Determine the (x, y) coordinate at the center of the cell enclosing the given text.  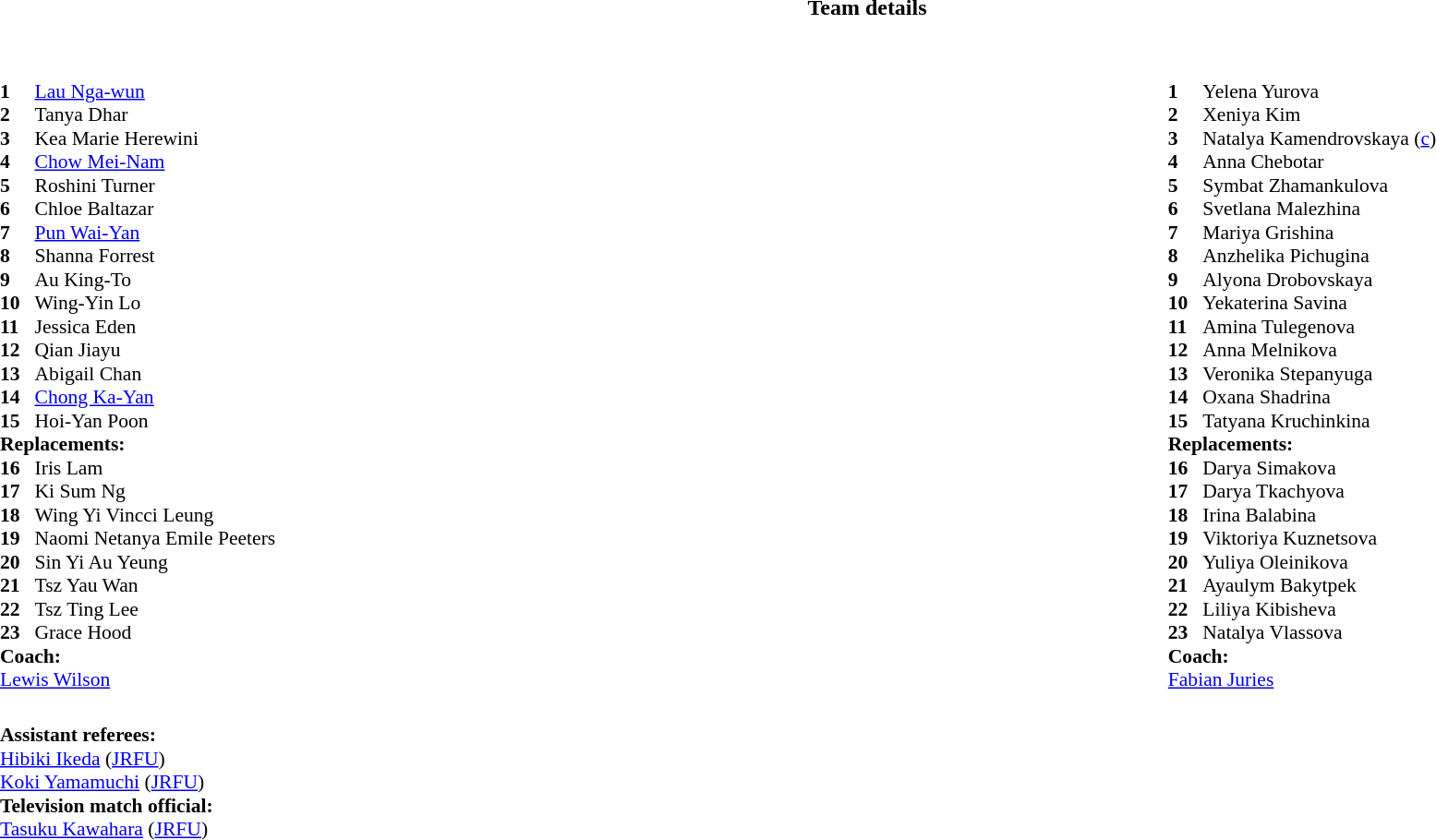
Chong Ka-Yan (155, 398)
Grace Hood (155, 632)
Naomi Netanya Emile Peeters (155, 538)
Anna Chebotar (1319, 162)
Qian Jiayu (155, 350)
Anzhelika Pichugina (1319, 256)
Ayaulym Bakytpek (1319, 586)
Liliya Kibisheva (1319, 609)
Iris Lam (155, 468)
Ki Sum Ng (155, 492)
Viktoriya Kuznetsova (1319, 538)
Pun Wai-Yan (155, 233)
Wing Yi Vincci Leung (155, 515)
Lau Nga-wun (155, 91)
Tanya Dhar (155, 115)
Irina Balabina (1319, 515)
Natalya Vlassova (1319, 632)
Yekaterina Savina (1319, 304)
Svetlana Malezhina (1319, 210)
Au King-To (155, 280)
Kea Marie Herewini (155, 138)
Veronika Stepanyuga (1319, 374)
Mariya Grishina (1319, 233)
Fabian Juries (1302, 680)
Chloe Baltazar (155, 210)
Natalya Kamendrovskaya (c) (1319, 138)
Sin Yi Au Yeung (155, 562)
Tsz Yau Wan (155, 586)
Tsz Ting Lee (155, 609)
Oxana Shadrina (1319, 398)
Shanna Forrest (155, 256)
Yuliya Oleinikova (1319, 562)
Darya Tkachyova (1319, 492)
Roshini Turner (155, 186)
Symbat Zhamankulova (1319, 186)
Chow Mei-Nam (155, 162)
Hoi-Yan Poon (155, 421)
Abigail Chan (155, 374)
Darya Simakova (1319, 468)
Anna Melnikova (1319, 350)
Lewis Wilson (138, 680)
Wing-Yin Lo (155, 304)
Jessica Eden (155, 327)
Tatyana Kruchinkina (1319, 421)
Alyona Drobovskaya (1319, 280)
Amina Tulegenova (1319, 327)
Xeniya Kim (1319, 115)
Yelena Yurova (1319, 91)
